Pinpoint the cell where the given text exists, returning its [X, Y] midpoint coordinate. 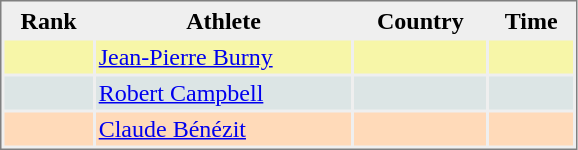
Claude Bénézit [224, 128]
Robert Campbell [224, 92]
Athlete [224, 20]
Jean-Pierre Burny [224, 56]
Time [531, 20]
Rank [48, 20]
Country [421, 20]
